Return the (x, y) coordinate for the center point of the cell that contains the specified text.  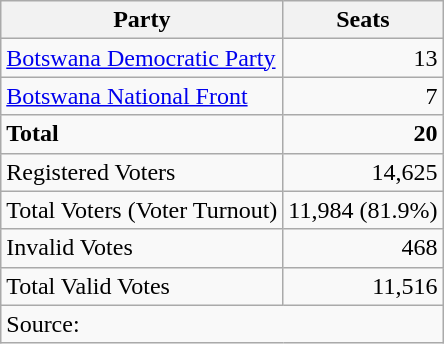
Botswana Democratic Party (142, 58)
Total (142, 134)
20 (363, 134)
11,516 (363, 286)
Seats (363, 20)
Total Voters (Voter Turnout) (142, 210)
13 (363, 58)
468 (363, 248)
14,625 (363, 172)
11,984 (81.9%) (363, 210)
Botswana National Front (142, 96)
Party (142, 20)
Source: (222, 324)
7 (363, 96)
Registered Voters (142, 172)
Invalid Votes (142, 248)
Total Valid Votes (142, 286)
